Identify which cell holds the provided text, then report its [x, y] central coordinate. 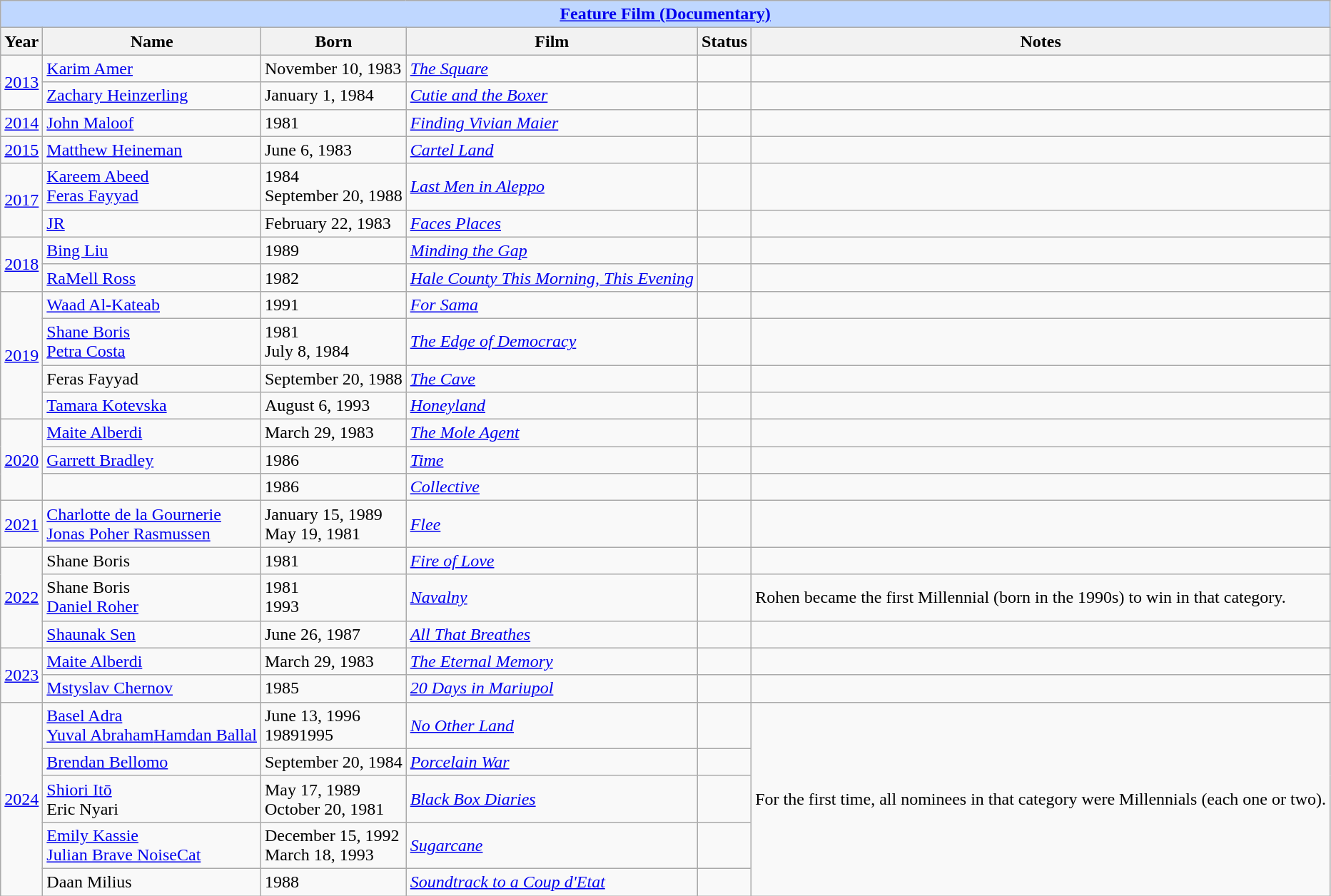
Flee [552, 524]
20 Days in Mariupol [552, 688]
1991 [333, 305]
Notes [1041, 41]
The Eternal Memory [552, 661]
June 13, 199619891995 [333, 725]
Sugarcane [552, 845]
Hale County This Morning, This Evening [552, 278]
2024 [21, 799]
Fire of Love [552, 561]
Basel AdraYuval AbrahamHamdan Ballal [152, 725]
Kareem AbeedFeras Fayyad [152, 187]
1988 [333, 882]
Navalny [552, 598]
All That Breathes [552, 634]
Porcelain War [552, 762]
Shiori ItōEric Nyari [152, 799]
19811993 [333, 598]
Waad Al-Kateab [152, 305]
June 6, 1983 [333, 150]
January 1, 1984 [333, 96]
Soundtrack to a Coup d'Etat [552, 882]
Daan Milius [152, 882]
2017 [21, 200]
Year [21, 41]
John Maloof [152, 123]
February 22, 1983 [333, 223]
Minding the Gap [552, 250]
2020 [21, 460]
1982 [333, 278]
The Square [552, 68]
1984September 20, 1988 [333, 187]
Film [552, 41]
1989 [333, 250]
2022 [21, 598]
Mstyslav Chernov [152, 688]
Status [725, 41]
Shane BorisPetra Costa [152, 341]
Time [552, 460]
Karim Amer [152, 68]
2023 [21, 675]
Brendan Bellomo [152, 762]
August 6, 1993 [333, 406]
Name [152, 41]
1981July 8, 1984 [333, 341]
Tamara Kotevska [152, 406]
2014 [21, 123]
The Mole Agent [552, 433]
Cutie and the Boxer [552, 96]
September 20, 1984 [333, 762]
Feature Film (Documentary) [665, 14]
Honeyland [552, 406]
2019 [21, 355]
Cartel Land [552, 150]
Shaunak Sen [152, 634]
RaMell Ross [152, 278]
2015 [21, 150]
2021 [21, 524]
The Cave [552, 379]
June 26, 1987 [333, 634]
Rohen became the first Millennial (born in the 1990s) to win in that category. [1041, 598]
2013 [21, 82]
Bing Liu [152, 250]
May 17, 1989October 20, 1981 [333, 799]
Charlotte de la GournerieJonas Poher Rasmussen [152, 524]
Last Men in Aleppo [552, 187]
Finding Vivian Maier [552, 123]
January 15, 1989May 19, 1981 [333, 524]
Born [333, 41]
For the first time, all nominees in that category were Millennials (each one or two). [1041, 799]
2018 [21, 264]
Matthew Heineman [152, 150]
1985 [333, 688]
December 15, 1992March 18, 1993 [333, 845]
September 20, 1988 [333, 379]
Shane Boris [152, 561]
Shane BorisDaniel Roher [152, 598]
Emily KassieJulian Brave NoiseCat [152, 845]
Faces Places [552, 223]
JR [152, 223]
Zachary Heinzerling [152, 96]
Feras Fayyad [152, 379]
Garrett Bradley [152, 460]
For Sama [552, 305]
No Other Land [552, 725]
Collective [552, 487]
The Edge of Democracy [552, 341]
Black Box Diaries [552, 799]
November 10, 1983 [333, 68]
